For the text-containing cell, return its midpoint in (x, y) coordinate format. 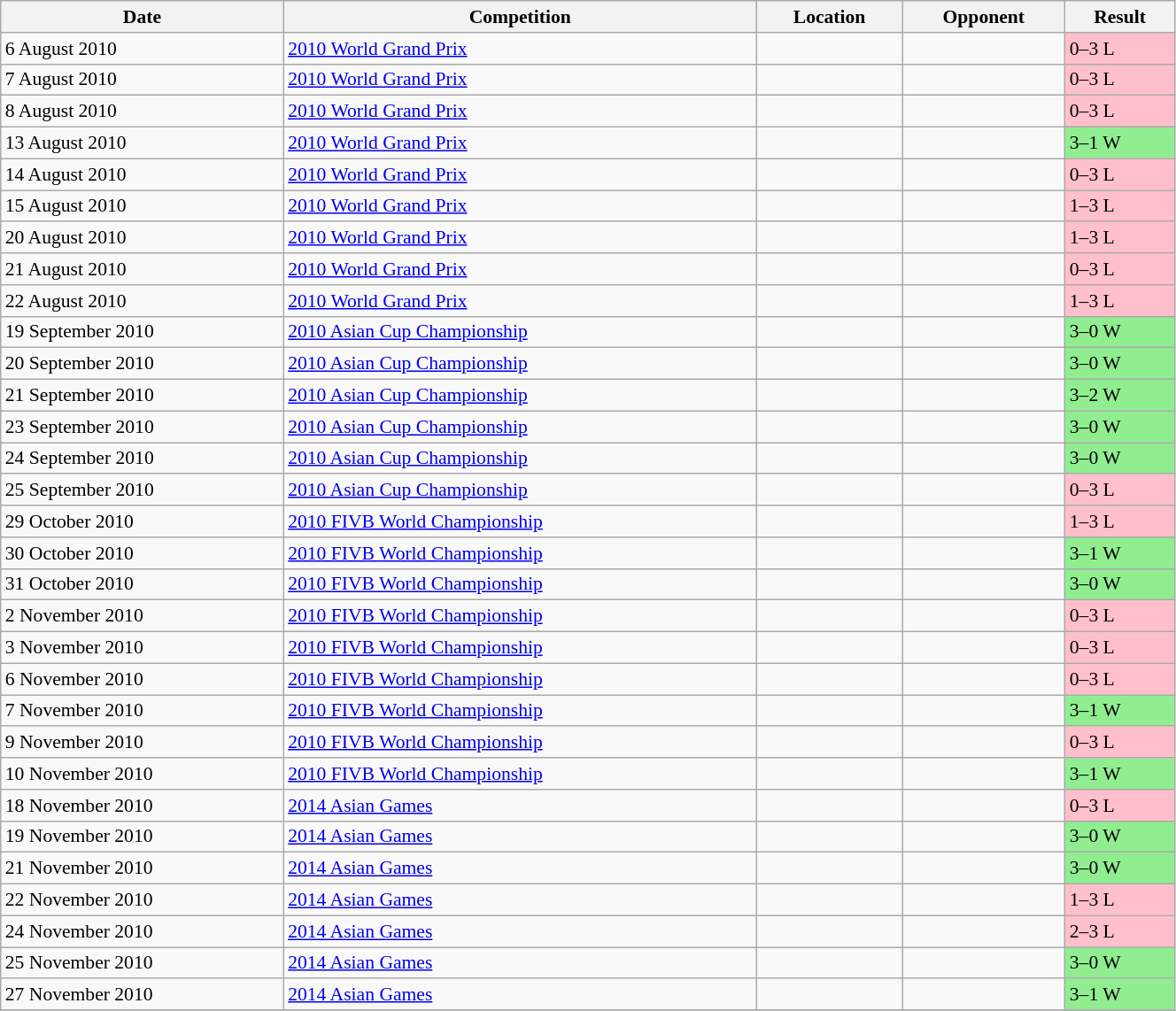
Location (829, 17)
23 September 2010 (142, 427)
7 November 2010 (142, 711)
2–3 L (1120, 931)
20 August 2010 (142, 238)
24 September 2010 (142, 459)
7 August 2010 (142, 80)
19 November 2010 (142, 837)
24 November 2010 (142, 931)
10 November 2010 (142, 774)
14 August 2010 (142, 174)
22 August 2010 (142, 301)
Opponent (984, 17)
29 October 2010 (142, 521)
6 November 2010 (142, 679)
15 August 2010 (142, 206)
31 October 2010 (142, 584)
30 October 2010 (142, 553)
27 November 2010 (142, 995)
25 November 2010 (142, 963)
21 November 2010 (142, 868)
3 November 2010 (142, 648)
Date (142, 17)
Competition (520, 17)
21 September 2010 (142, 396)
13 August 2010 (142, 143)
20 September 2010 (142, 364)
18 November 2010 (142, 806)
19 September 2010 (142, 332)
21 August 2010 (142, 269)
25 September 2010 (142, 490)
6 August 2010 (142, 49)
8 August 2010 (142, 112)
2 November 2010 (142, 616)
Result (1120, 17)
9 November 2010 (142, 743)
3–2 W (1120, 396)
22 November 2010 (142, 900)
